Extract the [X, Y] coordinate from the center of the cell holding the provided text.  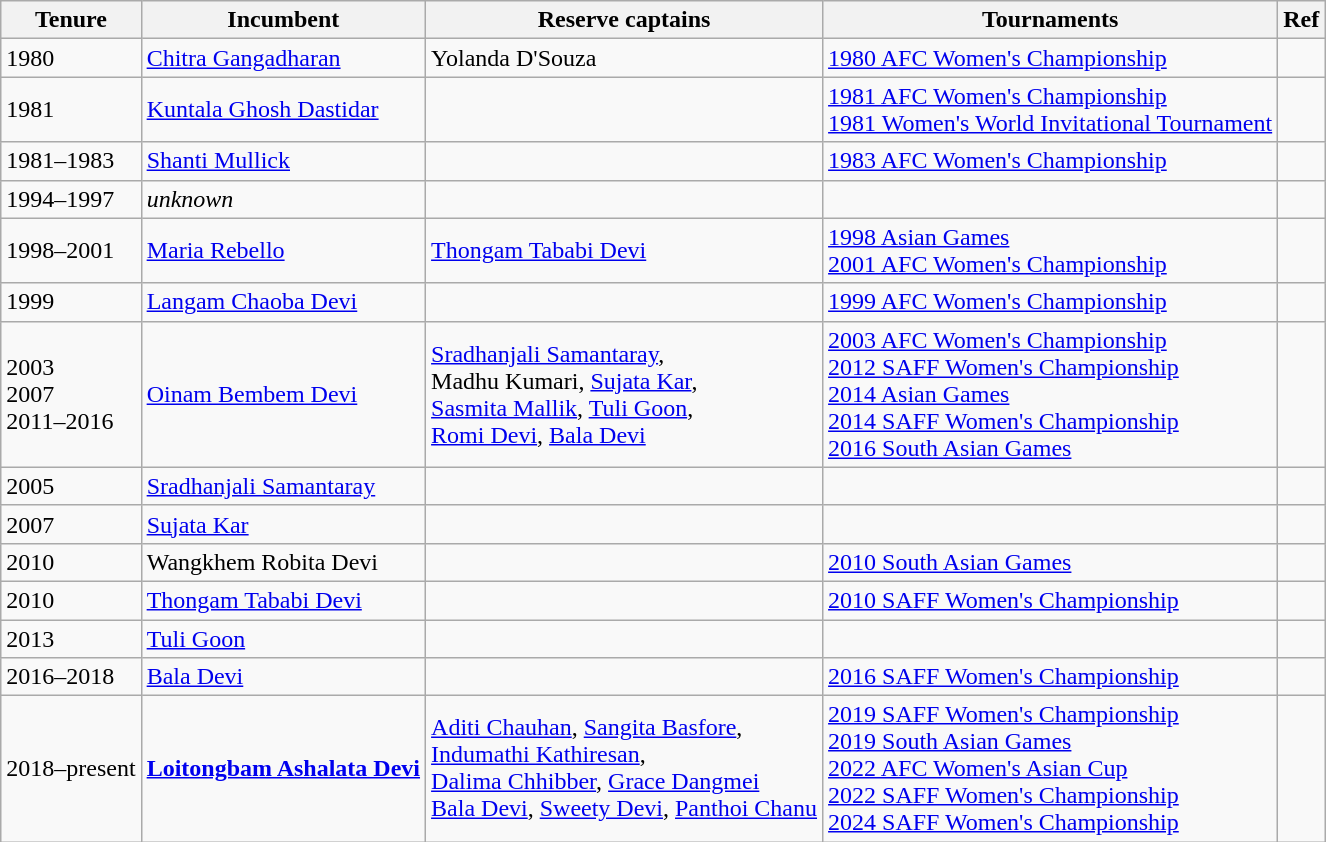
Reserve captains [624, 20]
Tournaments [1050, 20]
Maria Rebello [283, 250]
2019 SAFF Women's Championship2019 South Asian Games2022 AFC Women's Asian Cup2022 SAFF Women's Championship2024 SAFF Women's Championship [1050, 769]
Aditi Chauhan, Sangita Basfore,Indumathi Kathiresan,Dalima Chhibber, Grace DangmeiBala Devi, Sweety Devi, Panthoi Chanu [624, 769]
Sradhanjali Samantaray,Madhu Kumari, Sujata Kar,Sasmita Mallik, Tuli Goon,Romi Devi, Bala Devi [624, 394]
Wangkhem Robita Devi [283, 562]
1998 Asian Games2001 AFC Women's Championship [1050, 250]
1980 AFC Women's Championship [1050, 58]
unknown [283, 199]
Sradhanjali Samantaray [283, 486]
2016–2018 [71, 677]
Yolanda D'Souza [624, 58]
Chitra Gangadharan [283, 58]
Tenure [71, 20]
2010 SAFF Women's Championship [1050, 600]
Bala Devi [283, 677]
2007 [71, 524]
1983 AFC Women's Championship [1050, 161]
Kuntala Ghosh Dastidar [283, 110]
Sujata Kar [283, 524]
1994–1997 [71, 199]
1980 [71, 58]
Tuli Goon [283, 639]
1981–1983 [71, 161]
200320072011–2016 [71, 394]
2013 [71, 639]
Incumbent [283, 20]
2003 AFC Women's Championship2012 SAFF Women's Championship2014 Asian Games2014 SAFF Women's Championship2016 South Asian Games [1050, 394]
2018–present [71, 769]
2016 SAFF Women's Championship [1050, 677]
1999 AFC Women's Championship [1050, 302]
Oinam Bembem Devi [283, 394]
2005 [71, 486]
1981 AFC Women's Championship1981 Women's World Invitational Tournament [1050, 110]
Loitongbam Ashalata Devi [283, 769]
Ref [1302, 20]
1998–2001 [71, 250]
Shanti Mullick [283, 161]
2010 South Asian Games [1050, 562]
Langam Chaoba Devi [283, 302]
1999 [71, 302]
1981 [71, 110]
